Pinpoint the cell where the given text exists, returning its (X, Y) midpoint coordinate. 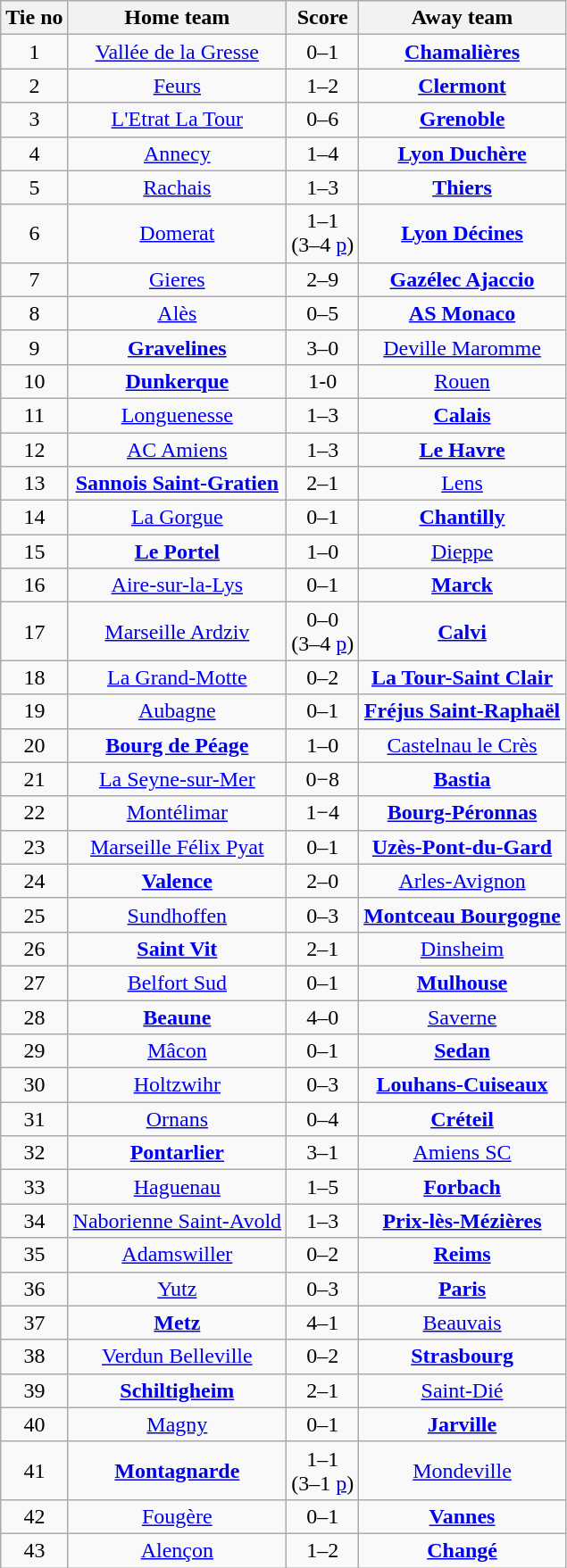
15 (34, 552)
Prix-lès-Mézières (463, 1221)
Domerat (177, 234)
17 (34, 632)
Longuenesse (177, 415)
1–4 (323, 153)
Feurs (177, 86)
Annecy (177, 153)
Beaune (177, 1016)
8 (34, 313)
0–5 (323, 313)
2–0 (323, 881)
21 (34, 779)
Mulhouse (463, 983)
38 (34, 1356)
Deville Maromme (463, 347)
34 (34, 1221)
6 (34, 234)
0–0 (3–4 p) (323, 632)
La Seyne-sur-Mer (177, 779)
3–1 (323, 1153)
26 (34, 949)
Tie no (34, 18)
Vannes (463, 1516)
Reims (463, 1255)
Alès (177, 313)
42 (34, 1516)
AS Monaco (463, 313)
31 (34, 1119)
1−4 (323, 813)
Lens (463, 484)
Beauvais (463, 1323)
Marseille Ardziv (177, 632)
Ornans (177, 1119)
Dunkerque (177, 381)
Paris (463, 1289)
Saverne (463, 1016)
Chantilly (463, 518)
Arles-Avignon (463, 881)
18 (34, 677)
Montélimar (177, 813)
Dieppe (463, 552)
Aubagne (177, 711)
Le Portel (177, 552)
33 (34, 1187)
3–0 (323, 347)
12 (34, 449)
Sedan (463, 1051)
Alençon (177, 1550)
Calais (463, 415)
Chamalières (463, 52)
Le Havre (463, 449)
Holtzwihr (177, 1085)
Uzès-Pont-du-Gard (463, 847)
28 (34, 1016)
35 (34, 1255)
Marseille Félix Pyat (177, 847)
Rouen (463, 381)
9 (34, 347)
Sundhoffen (177, 915)
Mondeville (463, 1471)
Marck (463, 585)
3 (34, 120)
4–1 (323, 1323)
Away team (463, 18)
4–0 (323, 1016)
Fréjus Saint-Raphaël (463, 711)
Saint Vit (177, 949)
Montagnarde (177, 1471)
5 (34, 187)
La Tour-Saint Clair (463, 677)
10 (34, 381)
Changé (463, 1550)
13 (34, 484)
14 (34, 518)
Verdun Belleville (177, 1356)
Gazélec Ajaccio (463, 279)
Clermont (463, 86)
Belfort Sud (177, 983)
1 (34, 52)
25 (34, 915)
La Gorgue (177, 518)
29 (34, 1051)
11 (34, 415)
30 (34, 1085)
2–9 (323, 279)
Magny (177, 1424)
39 (34, 1390)
Grenoble (463, 120)
19 (34, 711)
22 (34, 813)
Schiltigheim (177, 1390)
Yutz (177, 1289)
La Grand-Motte (177, 677)
Castelnau le Crès (463, 745)
Forbach (463, 1187)
7 (34, 279)
L'Etrat La Tour (177, 120)
32 (34, 1153)
0–4 (323, 1119)
0−8 (323, 779)
16 (34, 585)
Louhans-Cuiseaux (463, 1085)
Bourg-Péronnas (463, 813)
Lyon Décines (463, 234)
Amiens SC (463, 1153)
43 (34, 1550)
1–1 (3–1 p) (323, 1471)
Metz (177, 1323)
Adamswiller (177, 1255)
Montceau Bourgogne (463, 915)
2 (34, 86)
Mâcon (177, 1051)
1–1 (3–4 p) (323, 234)
40 (34, 1424)
27 (34, 983)
Haguenau (177, 1187)
0–6 (323, 120)
1-0 (323, 381)
23 (34, 847)
Créteil (463, 1119)
Thiers (463, 187)
Naborienne Saint-Avold (177, 1221)
24 (34, 881)
41 (34, 1471)
20 (34, 745)
Gieres (177, 279)
Bourg de Péage (177, 745)
Aire-sur-la-Lys (177, 585)
AC Amiens (177, 449)
Rachais (177, 187)
Score (323, 18)
Pontarlier (177, 1153)
Vallée de la Gresse (177, 52)
Bastia (463, 779)
Dinsheim (463, 949)
Calvi (463, 632)
37 (34, 1323)
Home team (177, 18)
Fougère (177, 1516)
4 (34, 153)
Jarville (463, 1424)
36 (34, 1289)
Sannois Saint-Gratien (177, 484)
Valence (177, 881)
1–5 (323, 1187)
Saint-Dié (463, 1390)
Gravelines (177, 347)
Lyon Duchère (463, 153)
Strasbourg (463, 1356)
